Determine the (X, Y) coordinate at the center of the cell enclosing the given text.  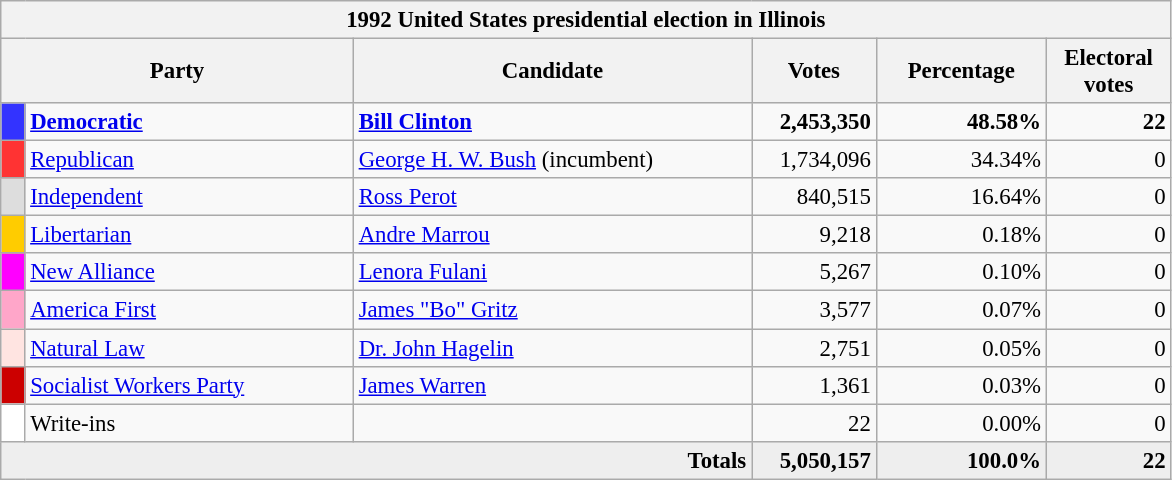
9,218 (814, 235)
Write-ins (189, 423)
Candidate (552, 72)
Party (178, 72)
0.05% (961, 348)
Andre Marrou (552, 235)
5,267 (814, 273)
0.18% (961, 235)
Democratic (189, 122)
1,361 (814, 385)
Libertarian (189, 235)
Independent (189, 197)
Totals (376, 460)
840,515 (814, 197)
Electoral votes (1108, 72)
America First (189, 310)
New Alliance (189, 273)
James "Bo" Gritz (552, 310)
Republican (189, 160)
2,453,350 (814, 122)
Dr. John Hagelin (552, 348)
0.10% (961, 273)
0.00% (961, 423)
1,734,096 (814, 160)
Votes (814, 72)
George H. W. Bush (incumbent) (552, 160)
100.0% (961, 460)
Ross Perot (552, 197)
3,577 (814, 310)
34.34% (961, 160)
2,751 (814, 348)
0.07% (961, 310)
Natural Law (189, 348)
Socialist Workers Party (189, 385)
48.58% (961, 122)
James Warren (552, 385)
Bill Clinton (552, 122)
1992 United States presidential election in Illinois (586, 20)
Percentage (961, 72)
5,050,157 (814, 460)
0.03% (961, 385)
Lenora Fulani (552, 273)
16.64% (961, 197)
